For the text-containing cell, return its midpoint in [x, y] coordinate format. 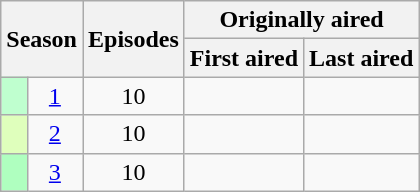
Last aired [362, 58]
Episodes [133, 39]
Season [42, 39]
3 [54, 172]
2 [54, 134]
1 [54, 96]
Originally aired [302, 20]
First aired [244, 58]
